Output the [X, Y] coordinate of the center of the cell containing the given text.  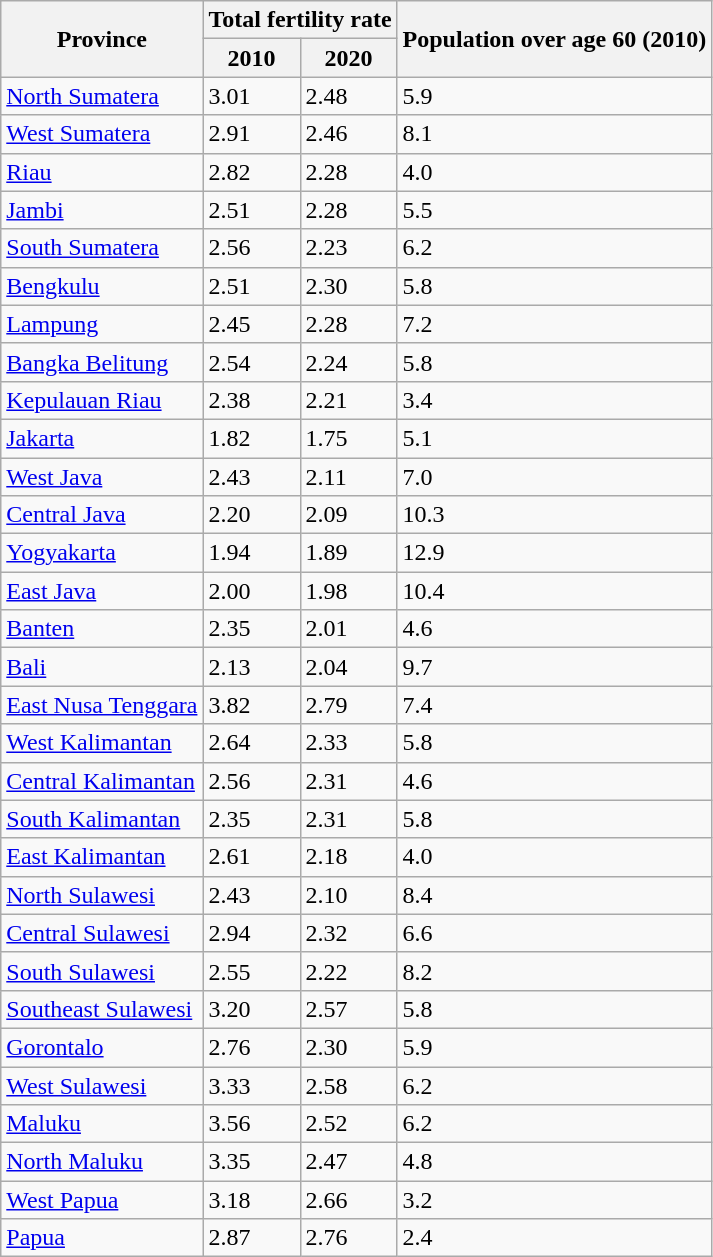
Gorontalo [102, 1047]
2.87 [252, 1238]
1.94 [252, 553]
Maluku [102, 1124]
2.47 [348, 1162]
East Nusa Tenggara [102, 705]
2.58 [348, 1085]
5.5 [554, 210]
5.1 [554, 438]
1.89 [348, 553]
8.4 [554, 895]
3.35 [252, 1162]
7.0 [554, 477]
Jambi [102, 210]
4.8 [554, 1162]
Southeast Sulawesi [102, 1009]
2.24 [348, 362]
Population over age 60 (2010) [554, 39]
2.82 [252, 172]
South Sulawesi [102, 971]
East Java [102, 591]
2.23 [348, 248]
8.2 [554, 971]
North Sumatera [102, 96]
Central Kalimantan [102, 781]
2.54 [252, 362]
2.21 [348, 400]
West Kalimantan [102, 743]
Riau [102, 172]
1.98 [348, 591]
2.55 [252, 971]
1.75 [348, 438]
West Sulawesi [102, 1085]
Jakarta [102, 438]
2.32 [348, 933]
2.79 [348, 705]
3.33 [252, 1085]
Total fertility rate [300, 20]
3.18 [252, 1200]
3.20 [252, 1009]
West Sumatera [102, 134]
South Kalimantan [102, 819]
2010 [252, 58]
9.7 [554, 667]
8.1 [554, 134]
South Sumatera [102, 248]
2.01 [348, 629]
Papua [102, 1238]
2.20 [252, 515]
2.10 [348, 895]
12.9 [554, 553]
2.22 [348, 971]
Central Sulawesi [102, 933]
2.33 [348, 743]
3.56 [252, 1124]
7.2 [554, 324]
2020 [348, 58]
2.18 [348, 857]
3.82 [252, 705]
North Maluku [102, 1162]
2.4 [554, 1238]
2.00 [252, 591]
2.64 [252, 743]
Bengkulu [102, 286]
2.52 [348, 1124]
North Sulawesi [102, 895]
7.4 [554, 705]
West Papua [102, 1200]
Central Java [102, 515]
2.38 [252, 400]
Yogyakarta [102, 553]
3.01 [252, 96]
West Java [102, 477]
3.4 [554, 400]
2.61 [252, 857]
2.46 [348, 134]
East Kalimantan [102, 857]
3.2 [554, 1200]
Bangka Belitung [102, 362]
6.6 [554, 933]
2.13 [252, 667]
10.3 [554, 515]
2.09 [348, 515]
2.11 [348, 477]
2.91 [252, 134]
2.66 [348, 1200]
Kepulauan Riau [102, 400]
2.57 [348, 1009]
Banten [102, 629]
Lampung [102, 324]
10.4 [554, 591]
1.82 [252, 438]
Province [102, 39]
2.45 [252, 324]
2.04 [348, 667]
2.48 [348, 96]
2.94 [252, 933]
Bali [102, 667]
